Pinpoint the cell where the given text exists, returning its (x, y) midpoint coordinate. 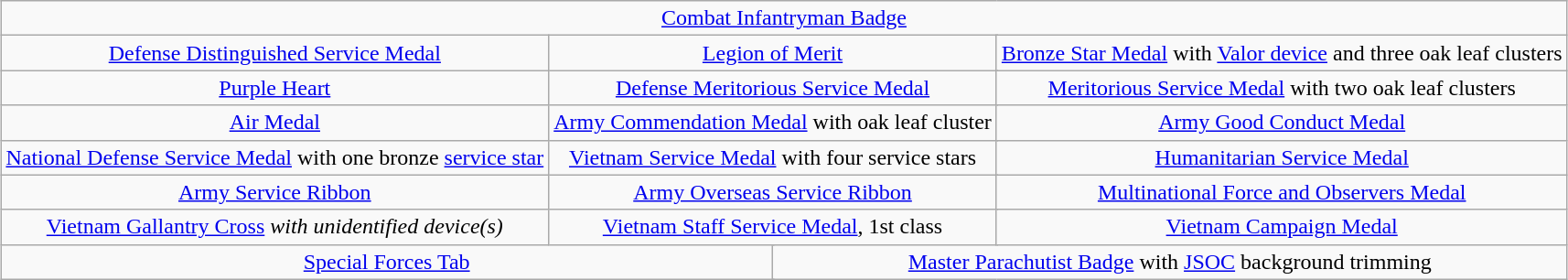
Legion of Merit (773, 53)
Air Medal (274, 123)
Vietnam Gallantry Cross with unidentified device(s) (274, 227)
Army Overseas Service Ribbon (773, 192)
Vietnam Campaign Medal (1282, 227)
Humanitarian Service Medal (1282, 157)
Vietnam Service Medal with four service stars (773, 157)
Special Forces Tab (387, 262)
Master Parachutist Badge with JSOC background trimming (1169, 262)
Defense Distinguished Service Medal (274, 53)
Multinational Force and Observers Medal (1282, 192)
Defense Meritorious Service Medal (773, 88)
National Defense Service Medal with one bronze service star (274, 157)
Army Commendation Medal with oak leaf cluster (773, 123)
Bronze Star Medal with Valor device and three oak leaf clusters (1282, 53)
Meritorious Service Medal with two oak leaf clusters (1282, 88)
Army Good Conduct Medal (1282, 123)
Army Service Ribbon (274, 192)
Combat Infantryman Badge (784, 18)
Vietnam Staff Service Medal, 1st class (773, 227)
Purple Heart (274, 88)
